Scan for the cell matching the given text and deliver its [x, y] coordinate at center. 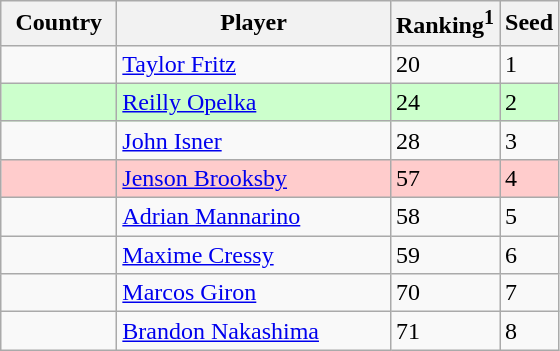
8 [530, 331]
Country [59, 24]
Marcos Giron [254, 293]
58 [444, 217]
59 [444, 255]
Ranking1 [444, 24]
4 [530, 178]
Seed [530, 24]
Jenson Brooksby [254, 178]
Maxime Cressy [254, 255]
7 [530, 293]
2 [530, 102]
1 [530, 64]
57 [444, 178]
70 [444, 293]
Reilly Opelka [254, 102]
Adrian Mannarino [254, 217]
5 [530, 217]
20 [444, 64]
John Isner [254, 140]
3 [530, 140]
28 [444, 140]
Brandon Nakashima [254, 331]
Taylor Fritz [254, 64]
6 [530, 255]
Player [254, 24]
24 [444, 102]
71 [444, 331]
